Return the (x, y) coordinate for the center point of the cell that contains the specified text.  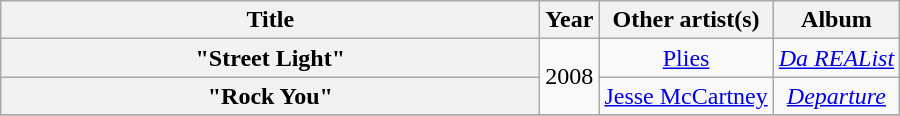
2008 (570, 77)
Year (570, 20)
Da REAList (836, 58)
Plies (686, 58)
Departure (836, 96)
"Rock You" (270, 96)
Album (836, 20)
Jesse McCartney (686, 96)
Title (270, 20)
"Street Light" (270, 58)
Other artist(s) (686, 20)
